Determine the [x, y] coordinate at the center of the cell enclosing the given text.  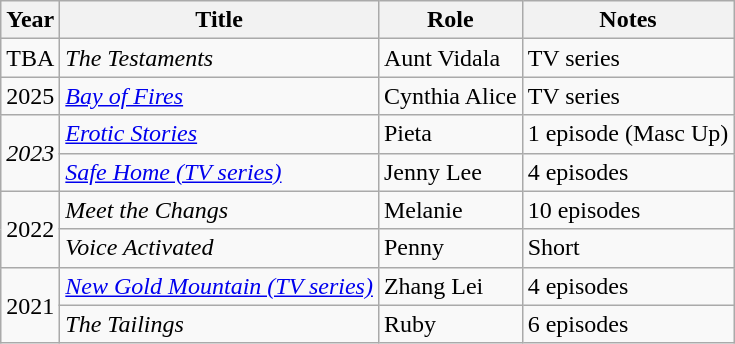
The Tailings [220, 324]
Safe Home (TV series) [220, 172]
Penny [450, 248]
Cynthia Alice [450, 96]
2023 [30, 153]
Aunt Vidala [450, 58]
Meet the Changs [220, 210]
Erotic Stories [220, 134]
Year [30, 20]
Role [450, 20]
The Testaments [220, 58]
Pieta [450, 134]
2025 [30, 96]
1 episode (Masc Up) [628, 134]
TBA [30, 58]
6 episodes [628, 324]
Ruby [450, 324]
Melanie [450, 210]
Jenny Lee [450, 172]
Bay of Fires [220, 96]
New Gold Mountain (TV series) [220, 286]
2022 [30, 229]
Title [220, 20]
2021 [30, 305]
Short [628, 248]
Zhang Lei [450, 286]
10 episodes [628, 210]
Notes [628, 20]
Voice Activated [220, 248]
